Return the [X, Y] coordinate for the center point of the cell that contains the specified text.  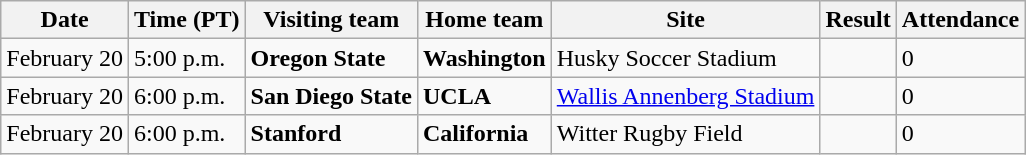
Wallis Annenberg Stadium [686, 96]
Witter Rugby Field [686, 134]
UCLA [484, 96]
Stanford [331, 134]
California [484, 134]
5:00 p.m. [186, 58]
Oregon State [331, 58]
Time (PT) [186, 20]
Home team [484, 20]
Result [858, 20]
Washington [484, 58]
Site [686, 20]
Husky Soccer Stadium [686, 58]
Attendance [960, 20]
Visiting team [331, 20]
San Diego State [331, 96]
Date [65, 20]
